Identify which cell holds the provided text, then report its [X, Y] central coordinate. 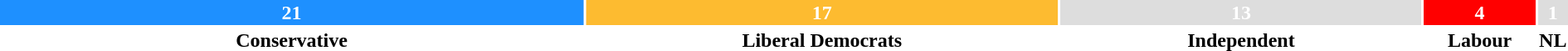
21 [292, 13]
13 [1241, 13]
4 [1480, 13]
1 [1553, 13]
17 [821, 13]
